Scan for the cell matching the given text and deliver its [x, y] coordinate at center. 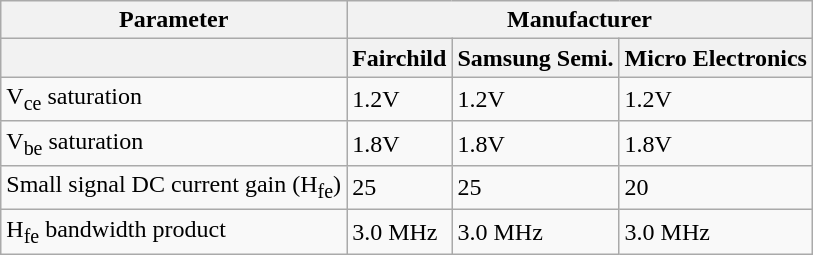
Micro Electronics [716, 58]
Small signal DC current gain (Hfe) [174, 188]
20 [716, 188]
Samsung Semi. [536, 58]
Fairchild [400, 58]
Parameter [174, 20]
Vbe saturation [174, 143]
Manufacturer [580, 20]
Vce saturation [174, 99]
Hfe bandwidth product [174, 232]
